Extract the [X, Y] coordinate from the center of the cell holding the provided text.  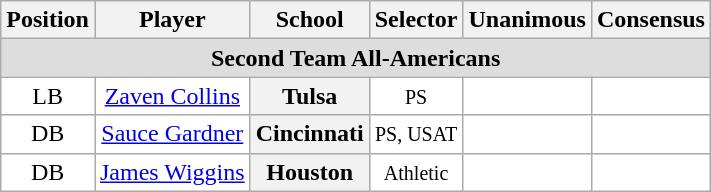
Tulsa [310, 96]
School [310, 20]
Unanimous [527, 20]
PS [416, 96]
Selector [416, 20]
Zaven Collins [172, 96]
Athletic [416, 172]
Second Team All-Americans [356, 58]
Position [48, 20]
James Wiggins [172, 172]
Cincinnati [310, 134]
PS, USAT [416, 134]
LB [48, 96]
Sauce Gardner [172, 134]
Houston [310, 172]
Player [172, 20]
Consensus [650, 20]
